From the cell containing the given text, extract its center point as [x, y] coordinate. 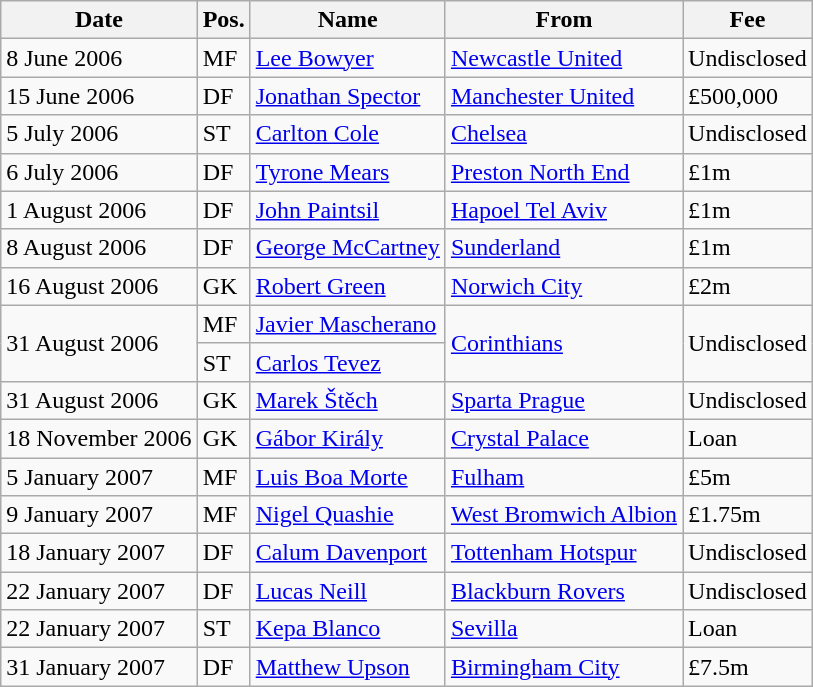
£2m [748, 286]
Newcastle United [564, 58]
£7.5m [748, 667]
Javier Mascherano [348, 324]
Tottenham Hotspur [564, 553]
Robert Green [348, 286]
15 June 2006 [99, 96]
Sparta Prague [564, 400]
Norwich City [564, 286]
Blackburn Rovers [564, 591]
Crystal Palace [564, 438]
Birmingham City [564, 667]
George McCartney [348, 248]
Tyrone Mears [348, 172]
6 July 2006 [99, 172]
Corinthians [564, 343]
9 January 2007 [99, 515]
16 August 2006 [99, 286]
Kepa Blanco [348, 629]
Carlton Cole [348, 134]
Date [99, 20]
Pos. [224, 20]
Preston North End [564, 172]
18 November 2006 [99, 438]
Fulham [564, 477]
Marek Štěch [348, 400]
Nigel Quashie [348, 515]
Carlos Tevez [348, 362]
8 August 2006 [99, 248]
Hapoel Tel Aviv [564, 210]
Calum Davenport [348, 553]
Matthew Upson [348, 667]
18 January 2007 [99, 553]
Sevilla [564, 629]
£1.75m [748, 515]
John Paintsil [348, 210]
31 January 2007 [99, 667]
5 January 2007 [99, 477]
Chelsea [564, 134]
Jonathan Spector [348, 96]
£5m [748, 477]
Lee Bowyer [348, 58]
From [564, 20]
1 August 2006 [99, 210]
West Bromwich Albion [564, 515]
5 July 2006 [99, 134]
Fee [748, 20]
Manchester United [564, 96]
8 June 2006 [99, 58]
Luis Boa Morte [348, 477]
Lucas Neill [348, 591]
Gábor Király [348, 438]
Sunderland [564, 248]
Name [348, 20]
£500,000 [748, 96]
